Return [X, Y] of the center of cell containing provided text 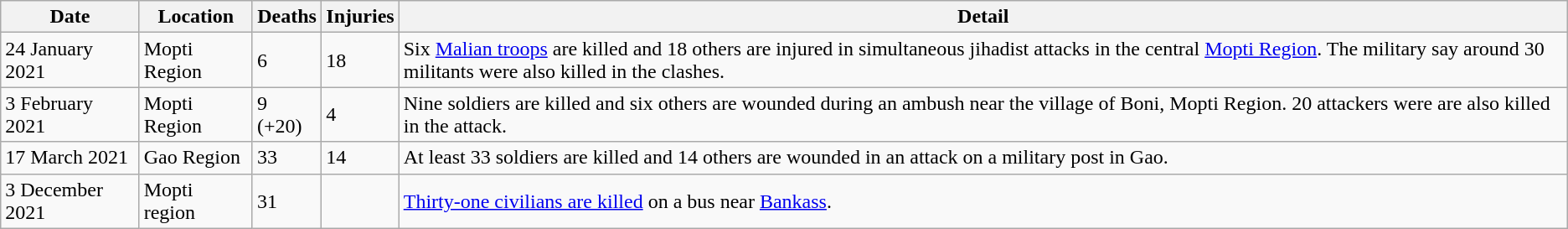
6 [286, 60]
3 December 2021 [70, 201]
18 [360, 60]
24 January 2021 [70, 60]
Date [70, 17]
At least 33 soldiers are killed and 14 others are wounded in an attack on a military post in Gao. [983, 158]
33 [286, 158]
14 [360, 158]
Location [196, 17]
Deaths [286, 17]
Thirty-one civilians are killed on a bus near Bankass. [983, 201]
3 February 2021 [70, 114]
9 (+20) [286, 114]
Injuries [360, 17]
17 March 2021 [70, 158]
4 [360, 114]
31 [286, 201]
Mopti region [196, 201]
Gao Region [196, 158]
Detail [983, 17]
